Search for the cell housing the specified text and yield its (x, y) center coordinate. 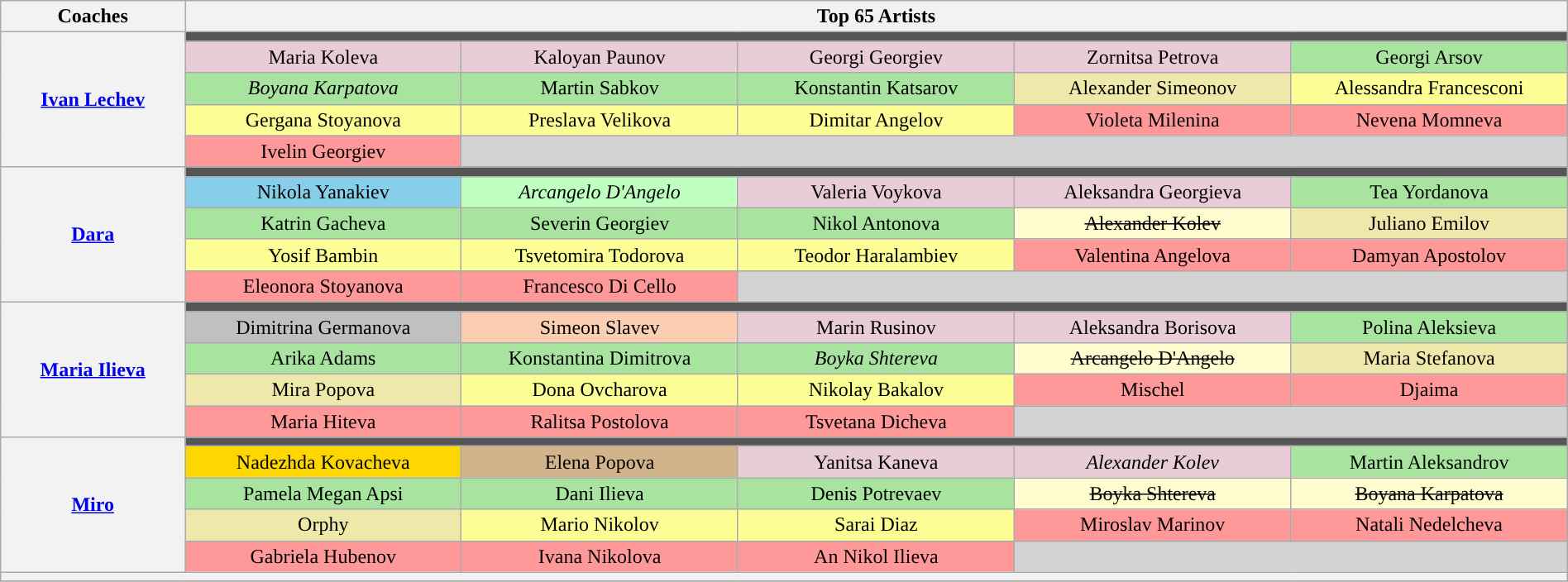
Dara (93, 235)
Nikola Yanakiev (323, 192)
An Nikol Ilieva (876, 556)
Dani Ilieva (600, 494)
Ralitsa Postolova (600, 422)
Eleonora Stoyanova (323, 286)
Maria Stefanova (1429, 359)
Aleksandra Borisova (1153, 327)
Elena Popova (600, 462)
Mira Popova (323, 390)
Martin Sabkov (600, 88)
Valentina Angelova (1153, 255)
Pamela Megan Apsi (323, 494)
Mario Nikolov (600, 525)
Dona Ovcharova (600, 390)
Arika Adams (323, 359)
Tea Yordanova (1429, 192)
Severin Georgiev (600, 223)
Miro (93, 504)
Mischel (1153, 390)
Georgi Arsov (1429, 57)
Gabriela Hubenov (323, 556)
Violeta Milenina (1153, 120)
Maria Koleva (323, 57)
Yosif Bambin (323, 255)
Ivana Nikolova (600, 556)
Juliano Emilov (1429, 223)
Katrin Gacheva (323, 223)
Damyan Apostolov (1429, 255)
Tsvetomira Todorova (600, 255)
Martin Aleksandrov (1429, 462)
Alexander Simeonov (1153, 88)
Konstantina Dimitrova (600, 359)
Tsvetana Dicheva (876, 422)
Simeon Slavev (600, 327)
Ivan Lechev (93, 99)
Denis Potrevaev (876, 494)
Georgi Georgiev (876, 57)
Marin Rusinov (876, 327)
Maria Ilieva (93, 369)
Nadezhda Kovacheva (323, 462)
Nikolay Bakalov (876, 390)
Zornitsa Petrova (1153, 57)
Sarai Diaz (876, 525)
Orphy (323, 525)
Top 65 Artists (877, 17)
Gergana Stoyanova (323, 120)
Francesco Di Cello (600, 286)
Teodor Haralambiev (876, 255)
Nikol Antonova (876, 223)
Coaches (93, 17)
Valeria Voykova (876, 192)
Natali Nedelcheva (1429, 525)
Nevena Momneva (1429, 120)
Dimitar Angelov (876, 120)
Djaima (1429, 390)
Konstantin Katsarov (876, 88)
Miroslav Marinov (1153, 525)
Aleksandra Georgieva (1153, 192)
Alessandra Francesconi (1429, 88)
Preslava Velikova (600, 120)
Kaloyan Paunov (600, 57)
Dimitrina Germanova (323, 327)
Maria Hiteva (323, 422)
Polina Aleksieva (1429, 327)
Ivelin Georgiev (323, 151)
Yanitsa Kaneva (876, 462)
